Return the [x, y] coordinate for the center point of the cell that contains the specified text.  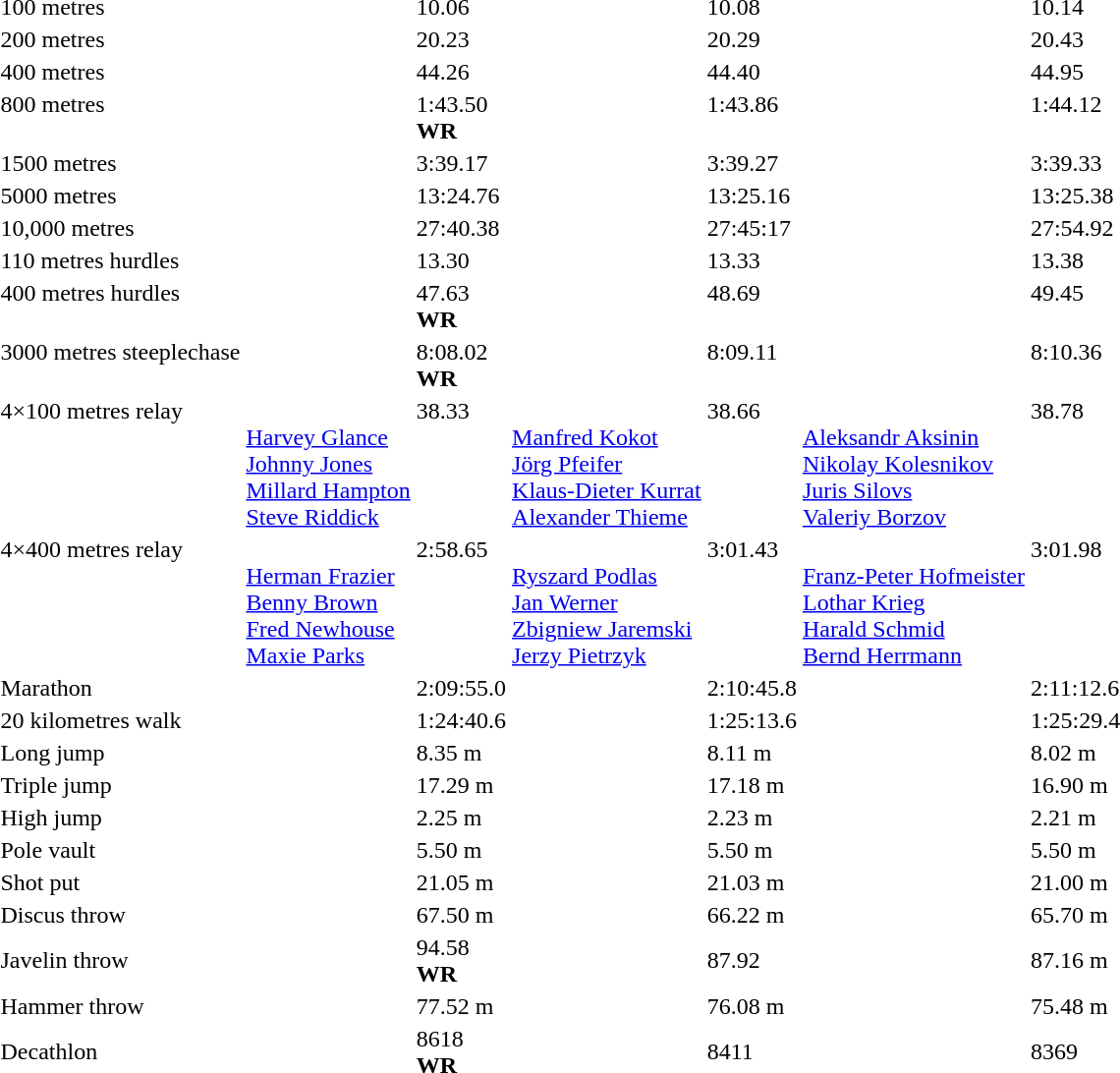
77.52 m [461, 1006]
13.30 [461, 260]
20.29 [752, 39]
Manfred KokotJörg PfeiferKlaus-Dieter KurratAlexander Thieme [607, 464]
20.23 [461, 39]
Franz-Peter HofmeisterLothar KriegHarald SchmidBernd Herrmann [914, 602]
8:08.02 WR [461, 366]
67.50 m [461, 915]
Harvey GlanceJohnny JonesMillard HamptonSteve Riddick [328, 464]
Ryszard PodlasJan WernerZbigniew JaremskiJerzy Pietrzyk [607, 602]
3:39.17 [461, 163]
1:25:13.6 [752, 720]
13:25.16 [752, 196]
1:24:40.6 [461, 720]
44.26 [461, 72]
3:01.43 [752, 602]
27:45:17 [752, 228]
13.33 [752, 260]
2:10:45.8 [752, 688]
66.22 m [752, 915]
Herman FrazierBenny BrownFred NewhouseMaxie Parks [328, 602]
94.58 WR [461, 961]
1:43.86 [752, 118]
21.05 m [461, 882]
8:09.11 [752, 366]
44.40 [752, 72]
38.66 [752, 464]
21.03 m [752, 882]
13:24.76 [461, 196]
Aleksandr AksininNikolay KolesnikovJuris SilovsValeriy Borzov [914, 464]
8.35 m [461, 753]
47.63 WR [461, 307]
2:58.65 [461, 602]
2:09:55.0 [461, 688]
17.18 m [752, 785]
8.11 m [752, 753]
2.25 m [461, 818]
48.69 [752, 307]
76.08 m [752, 1006]
17.29 m [461, 785]
3:39.27 [752, 163]
27:40.38 [461, 228]
2.23 m [752, 818]
87.92 [752, 961]
38.33 [461, 464]
1:43.50 WR [461, 118]
